Capture the cell that displays the provided text and extract its (X, Y) central coordinate. 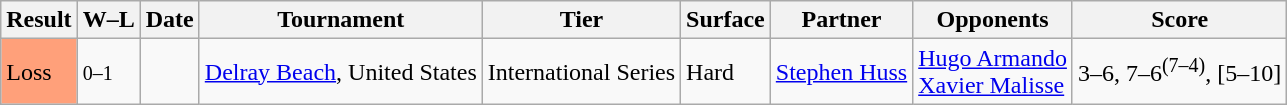
Result (39, 20)
Partner (841, 20)
International Series (581, 72)
3–6, 7–6(7–4), [5–10] (1179, 72)
Hard (726, 72)
Stephen Huss (841, 72)
Date (170, 20)
Delray Beach, United States (340, 72)
Score (1179, 20)
Tournament (340, 20)
Surface (726, 20)
0–1 (108, 72)
Tier (581, 20)
Loss (39, 72)
Hugo Armando Xavier Malisse (993, 72)
Opponents (993, 20)
W–L (108, 20)
